For the text-containing cell, return its midpoint in (X, Y) coordinate format. 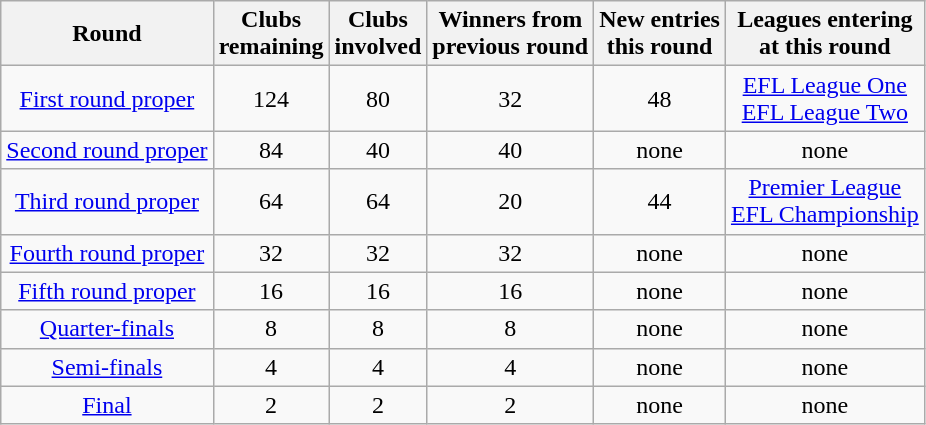
48 (660, 98)
Semi-finals (107, 367)
Final (107, 405)
Quarter-finals (107, 329)
Third round proper (107, 202)
First round proper (107, 98)
124 (271, 98)
Winners fromprevious round (510, 34)
Second round proper (107, 150)
Leagues enteringat this round (824, 34)
44 (660, 202)
Fourth round proper (107, 253)
New entriesthis round (660, 34)
Clubsremaining (271, 34)
Premier LeagueEFL Championship (824, 202)
20 (510, 202)
84 (271, 150)
Fifth round proper (107, 291)
EFL League OneEFL League Two (824, 98)
Round (107, 34)
Clubsinvolved (378, 34)
80 (378, 98)
